Pinpoint the cell where the given text exists, returning its (x, y) midpoint coordinate. 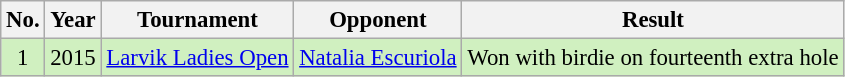
Tournament (198, 20)
Result (653, 20)
1 (23, 58)
Larvik Ladies Open (198, 58)
Natalia Escuriola (378, 58)
No. (23, 20)
Opponent (378, 20)
Year (73, 20)
2015 (73, 58)
Won with birdie on fourteenth extra hole (653, 58)
